Capture the cell that displays the provided text and extract its (x, y) central coordinate. 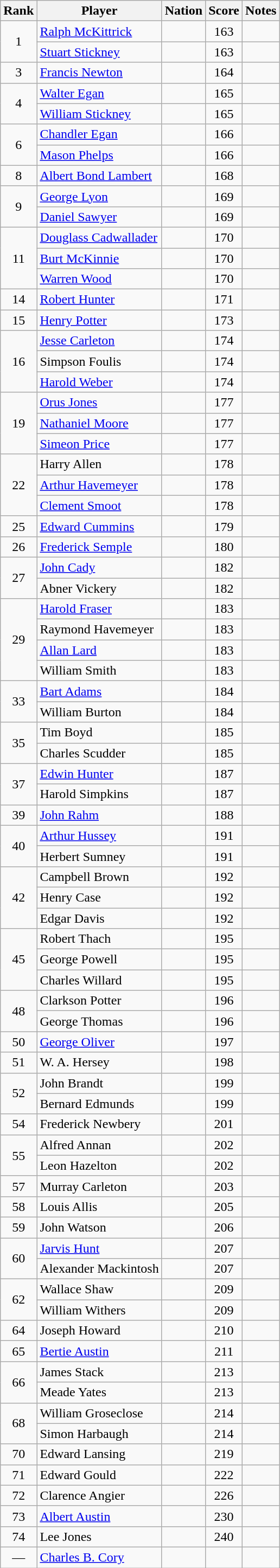
171 (224, 300)
Player (99, 11)
Alexander Mackintosh (99, 1269)
65 (18, 1351)
Louis Allis (99, 1207)
42 (18, 897)
62 (18, 1300)
3 (18, 73)
Harold Simpkins (99, 794)
22 (18, 485)
George Powell (99, 960)
180 (224, 547)
Robert Hunter (99, 300)
Charles Willard (99, 980)
54 (18, 1124)
John Rahm (99, 815)
John Watson (99, 1227)
Clement Smoot (99, 506)
Harry Allen (99, 464)
205 (224, 1207)
206 (224, 1227)
58 (18, 1207)
11 (18, 258)
Chandler Egan (99, 134)
226 (224, 1495)
Harold Weber (99, 382)
Jesse Carleton (99, 341)
4 (18, 103)
198 (224, 1062)
37 (18, 784)
35 (18, 743)
Bernard Edmunds (99, 1104)
— (18, 1557)
John Brandt (99, 1083)
29 (18, 640)
Burt McKinnie (99, 258)
201 (224, 1124)
33 (18, 702)
66 (18, 1382)
55 (18, 1155)
Rank (18, 11)
William Groseclose (99, 1413)
Abner Vickery (99, 588)
James Stack (99, 1372)
6 (18, 145)
Robert Thach (99, 939)
60 (18, 1258)
73 (18, 1516)
Raymond Havemeyer (99, 630)
219 (224, 1454)
222 (224, 1475)
Orus Jones (99, 403)
Bart Adams (99, 691)
19 (18, 423)
64 (18, 1331)
27 (18, 578)
173 (224, 320)
W. A. Hersey (99, 1062)
John Cady (99, 567)
Edward Cummins (99, 526)
210 (224, 1331)
168 (224, 176)
Wallace Shaw (99, 1290)
Simpson Foulis (99, 361)
25 (18, 526)
1 (18, 42)
50 (18, 1042)
68 (18, 1423)
Francis Newton (99, 73)
Campbell Brown (99, 877)
Herbert Sumney (99, 856)
26 (18, 547)
Mason Phelps (99, 155)
Edwin Hunter (99, 774)
16 (18, 361)
Harold Fraser (99, 609)
179 (224, 526)
8 (18, 176)
74 (18, 1537)
39 (18, 815)
Arthur Hussey (99, 835)
William Burton (99, 712)
70 (18, 1454)
Albert Bond Lambert (99, 176)
Simeon Price (99, 444)
Score (224, 11)
Ralph McKittrick (99, 31)
240 (224, 1537)
George Oliver (99, 1042)
Henry Potter (99, 320)
George Lyon (99, 196)
57 (18, 1186)
Frederick Newbery (99, 1124)
Frederick Semple (99, 547)
Stuart Stickney (99, 52)
51 (18, 1062)
71 (18, 1475)
Clarence Angier (99, 1495)
Charles Scudder (99, 753)
William Stickney (99, 114)
Edgar Davis (99, 918)
203 (224, 1186)
William Smith (99, 671)
52 (18, 1093)
Nation (183, 11)
Edward Gould (99, 1475)
Bertie Austin (99, 1351)
9 (18, 206)
164 (224, 73)
Daniel Sawyer (99, 217)
45 (18, 960)
Murray Carleton (99, 1186)
197 (224, 1042)
Douglass Cadwallader (99, 237)
72 (18, 1495)
Lee Jones (99, 1537)
14 (18, 300)
Edward Lansing (99, 1454)
Leon Hazelton (99, 1165)
Walter Egan (99, 93)
George Thomas (99, 1021)
Alfred Annan (99, 1145)
Henry Case (99, 897)
Albert Austin (99, 1516)
Meade Yates (99, 1392)
Joseph Howard (99, 1331)
59 (18, 1227)
188 (224, 815)
Clarkson Potter (99, 1001)
15 (18, 320)
Arthur Havemeyer (99, 485)
230 (224, 1516)
Charles B. Cory (99, 1557)
40 (18, 846)
48 (18, 1011)
William Withers (99, 1310)
Jarvis Hunt (99, 1248)
Notes (261, 11)
Warren Wood (99, 279)
211 (224, 1351)
Nathaniel Moore (99, 423)
Simon Harbaugh (99, 1434)
Tim Boyd (99, 733)
Allan Lard (99, 650)
